Find where the given text appears and provide that cell's center as [X, Y] coordinate. 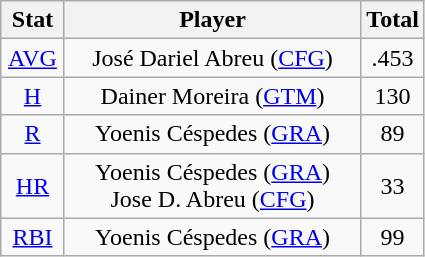
.453 [393, 58]
HR [33, 186]
Yoenis Céspedes (GRA)Jose D. Abreu (CFG) [212, 186]
89 [393, 134]
José Dariel Abreu (CFG) [212, 58]
RBI [33, 237]
Total [393, 20]
H [33, 96]
Stat [33, 20]
130 [393, 96]
33 [393, 186]
99 [393, 237]
R [33, 134]
Dainer Moreira (GTM) [212, 96]
AVG [33, 58]
Player [212, 20]
